Detect which cell encompasses the target text, then output its [X, Y] center coordinate. 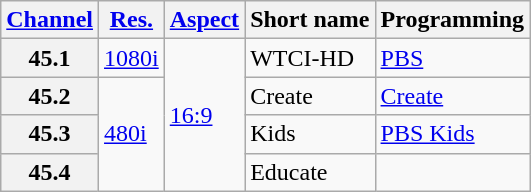
Educate [310, 172]
PBS [452, 58]
Kids [310, 134]
Short name [310, 20]
Aspect [204, 20]
PBS Kids [452, 134]
WTCI-HD [310, 58]
45.2 [50, 96]
45.1 [50, 58]
16:9 [204, 115]
1080i [132, 58]
Res. [132, 20]
45.3 [50, 134]
480i [132, 134]
Channel [50, 20]
Programming [452, 20]
45.4 [50, 172]
